Find where the given text appears and provide that cell's center as (X, Y) coordinate. 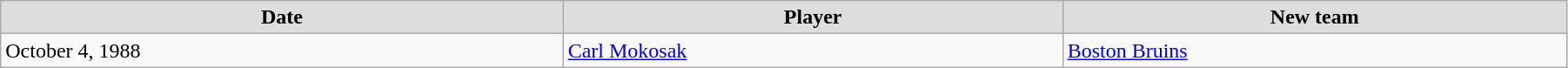
New team (1314, 17)
October 4, 1988 (282, 51)
Date (282, 17)
Carl Mokosak (813, 51)
Boston Bruins (1314, 51)
Player (813, 17)
